Scan for the cell matching the given text and deliver its [x, y] coordinate at center. 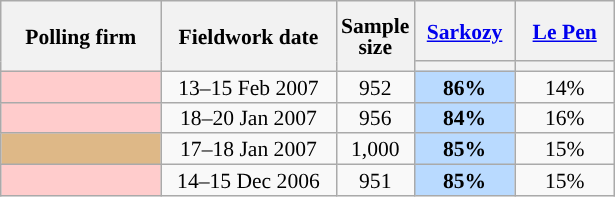
86% [464, 86]
Polling firm [81, 36]
14% [565, 86]
13–15 Feb 2007 [248, 86]
84% [464, 118]
18–20 Jan 2007 [248, 118]
Fieldwork date [248, 36]
956 [375, 118]
Samplesize [375, 36]
16% [565, 118]
952 [375, 86]
17–18 Jan 2007 [248, 150]
Le Pen [565, 31]
14–15 Dec 2006 [248, 180]
951 [375, 180]
Sarkozy [464, 31]
1,000 [375, 150]
